Extract the [X, Y] coordinate from the center of the cell holding the provided text.  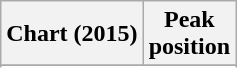
Peakposition [189, 34]
Chart (2015) [72, 34]
